Locate the cell with the specified text and output its [X, Y] center coordinate. 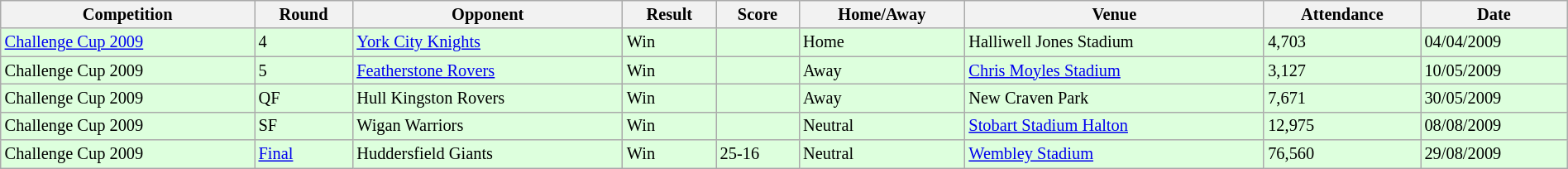
Hull Kingston Rovers [488, 98]
Stobart Stadium Halton [1115, 126]
Huddersfield Giants [488, 154]
QF [304, 98]
10/05/2009 [1494, 70]
25-16 [758, 154]
Home/Away [882, 14]
Round [304, 14]
Featherstone Rovers [488, 70]
Competition [127, 14]
29/08/2009 [1494, 154]
Opponent [488, 14]
Chris Moyles Stadium [1115, 70]
76,560 [1341, 154]
04/04/2009 [1494, 42]
SF [304, 126]
Wembley Stadium [1115, 154]
7,671 [1341, 98]
Attendance [1341, 14]
08/08/2009 [1494, 126]
Halliwell Jones Stadium [1115, 42]
30/05/2009 [1494, 98]
5 [304, 70]
York City Knights [488, 42]
Date [1494, 14]
Venue [1115, 14]
Result [670, 14]
4 [304, 42]
Final [304, 154]
New Craven Park [1115, 98]
3,127 [1341, 70]
12,975 [1341, 126]
Score [758, 14]
Wigan Warriors [488, 126]
4,703 [1341, 42]
Home [882, 42]
